Pinpoint the cell where the given text exists, returning its [X, Y] midpoint coordinate. 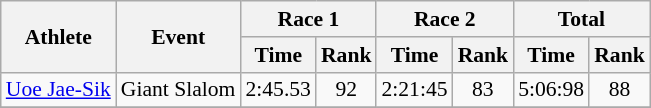
Athlete [58, 36]
2:21:45 [414, 90]
5:06:98 [551, 90]
Event [178, 36]
Race 2 [444, 19]
Uoe Jae-Sik [58, 90]
88 [620, 90]
2:45.53 [278, 90]
92 [346, 90]
Total [582, 19]
83 [484, 90]
Race 1 [308, 19]
Giant Slalom [178, 90]
